Determine the (x, y) coordinate at the center of the cell enclosing the given text.  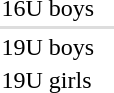
19U boys (48, 47)
